From the cell containing the given text, extract its center point as (x, y) coordinate. 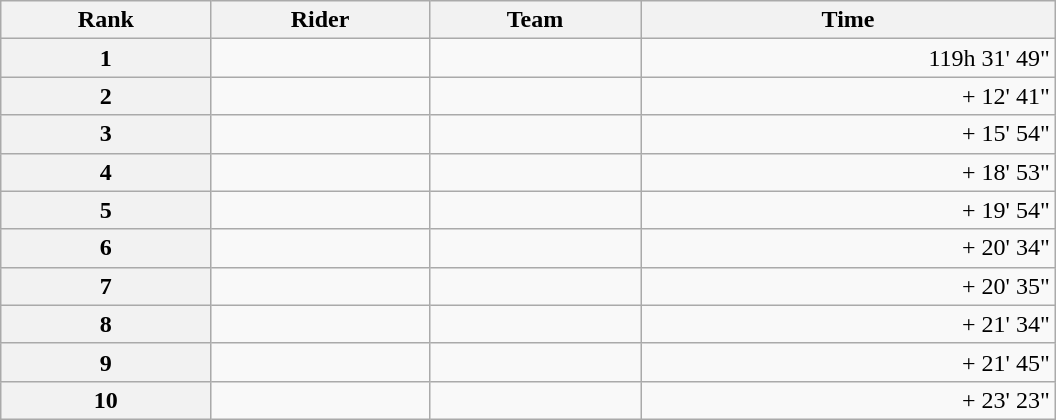
Rider (320, 20)
8 (106, 324)
Rank (106, 20)
5 (106, 210)
+ 20' 35" (848, 286)
Time (848, 20)
2 (106, 96)
+ 18' 53" (848, 172)
1 (106, 58)
7 (106, 286)
+ 21' 34" (848, 324)
119h 31' 49" (848, 58)
4 (106, 172)
10 (106, 400)
+ 23' 23" (848, 400)
+ 20' 34" (848, 248)
+ 15' 54" (848, 134)
+ 12' 41" (848, 96)
Team (535, 20)
+ 21' 45" (848, 362)
+ 19' 54" (848, 210)
9 (106, 362)
6 (106, 248)
3 (106, 134)
